Provide the [X, Y] coordinate of the cell's center where the given text is located.  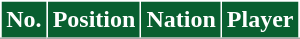
Position [94, 20]
No. [24, 20]
Player [260, 20]
Nation [181, 20]
